Locate the cell with the specified text and output its (x, y) center coordinate. 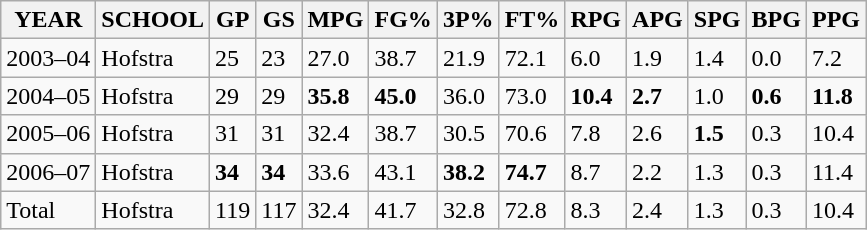
35.8 (336, 96)
2005–06 (48, 134)
23 (279, 58)
GP (233, 20)
GS (279, 20)
6.0 (596, 58)
70.6 (532, 134)
117 (279, 210)
2.7 (658, 96)
1.9 (658, 58)
0.6 (776, 96)
72.1 (532, 58)
72.8 (532, 210)
7.8 (596, 134)
MPG (336, 20)
APG (658, 20)
SCHOOL (153, 20)
119 (233, 210)
3P% (468, 20)
74.7 (532, 172)
2004–05 (48, 96)
2.6 (658, 134)
SPG (717, 20)
38.2 (468, 172)
45.0 (403, 96)
BPG (776, 20)
2.2 (658, 172)
2003–04 (48, 58)
43.1 (403, 172)
YEAR (48, 20)
2.4 (658, 210)
11.4 (836, 172)
41.7 (403, 210)
73.0 (532, 96)
PPG (836, 20)
30.5 (468, 134)
Total (48, 210)
33.6 (336, 172)
7.2 (836, 58)
8.7 (596, 172)
8.3 (596, 210)
0.0 (776, 58)
RPG (596, 20)
27.0 (336, 58)
1.5 (717, 134)
25 (233, 58)
FT% (532, 20)
11.8 (836, 96)
2006–07 (48, 172)
36.0 (468, 96)
FG% (403, 20)
21.9 (468, 58)
1.4 (717, 58)
1.0 (717, 96)
32.8 (468, 210)
